Identify which cell holds the provided text, then report its [x, y] central coordinate. 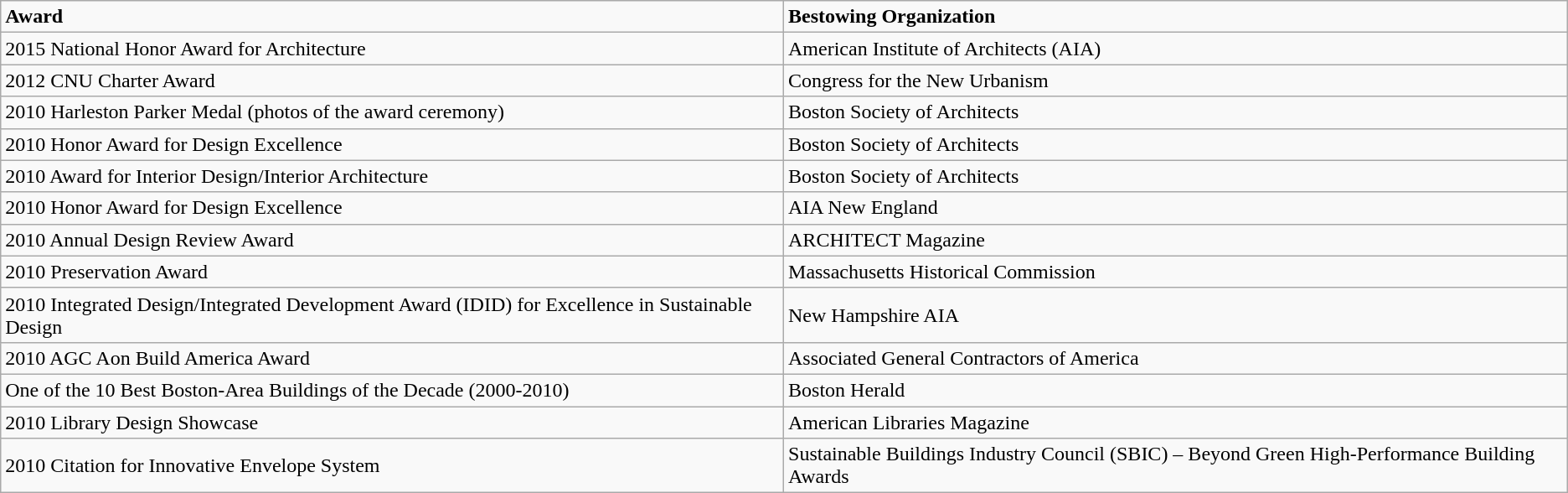
Congress for the New Urbanism [1176, 80]
ARCHITECT Magazine [1176, 240]
One of the 10 Best Boston-Area Buildings of the Decade (2000-2010) [392, 390]
2012 CNU Charter Award [392, 80]
2010 Annual Design Review Award [392, 240]
2010 Library Design Showcase [392, 422]
AIA New England [1176, 208]
Award [392, 17]
Bestowing Organization [1176, 17]
2010 AGC Aon Build America Award [392, 358]
2010 Award for Interior Design/Interior Architecture [392, 176]
Sustainable Buildings Industry Council (SBIC) – Beyond Green High-Performance Building Awards [1176, 466]
Massachusetts Historical Commission [1176, 272]
American Institute of Architects (AIA) [1176, 49]
2010 Citation for Innovative Envelope System [392, 466]
2010 Harleston Parker Medal (photos of the award ceremony) [392, 112]
New Hampshire AIA [1176, 315]
American Libraries Magazine [1176, 422]
Associated General Contractors of America [1176, 358]
Boston Herald [1176, 390]
2010 Preservation Award [392, 272]
2015 National Honor Award for Architecture [392, 49]
2010 Integrated Design/Integrated Development Award (IDID) for Excellence in Sustainable Design [392, 315]
